From the cell containing the given text, extract its center point as (x, y) coordinate. 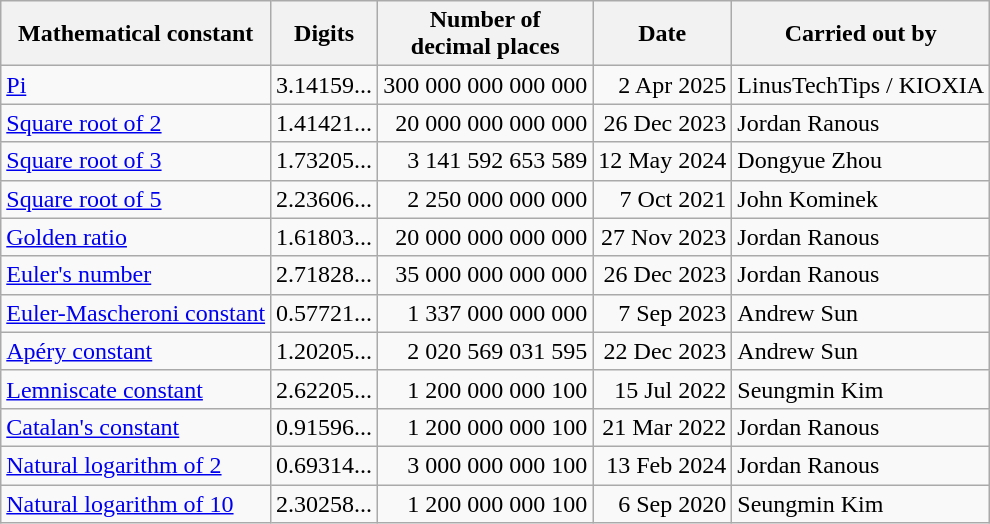
LinusTechTips / KIOXIA (861, 85)
Digits (324, 34)
Date (662, 34)
Euler's number (136, 275)
0.69314... (324, 465)
2 020 569 031 595 (486, 351)
Mathematical constant (136, 34)
Euler-Mascheroni constant (136, 313)
3 000 000 000 100 (486, 465)
7 Sep 2023 (662, 313)
300 000 000 000 000 (486, 85)
Natural logarithm of 2 (136, 465)
2.30258... (324, 503)
1.41421... (324, 123)
John Kominek (861, 199)
Golden ratio (136, 237)
2 250 000 000 000 (486, 199)
22 Dec 2023 (662, 351)
Square root of 2 (136, 123)
21 Mar 2022 (662, 427)
Lemniscate constant (136, 389)
1 337 000 000 000 (486, 313)
3 141 592 653 589 (486, 161)
12 May 2024 (662, 161)
13 Feb 2024 (662, 465)
1.61803... (324, 237)
Square root of 3 (136, 161)
2.71828... (324, 275)
2 Apr 2025 (662, 85)
2.62205... (324, 389)
6 Sep 2020 (662, 503)
Catalan's constant (136, 427)
2.23606... (324, 199)
Apéry constant (136, 351)
Dongyue Zhou (861, 161)
0.91596... (324, 427)
1.73205... (324, 161)
15 Jul 2022 (662, 389)
Square root of 5 (136, 199)
Carried out by (861, 34)
Number ofdecimal places (486, 34)
35 000 000 000 000 (486, 275)
Natural logarithm of 10 (136, 503)
27 Nov 2023 (662, 237)
7 Oct 2021 (662, 199)
Pi (136, 85)
0.57721... (324, 313)
3.14159... (324, 85)
1.20205... (324, 351)
